Scan for the cell matching the given text and deliver its (X, Y) coordinate at center. 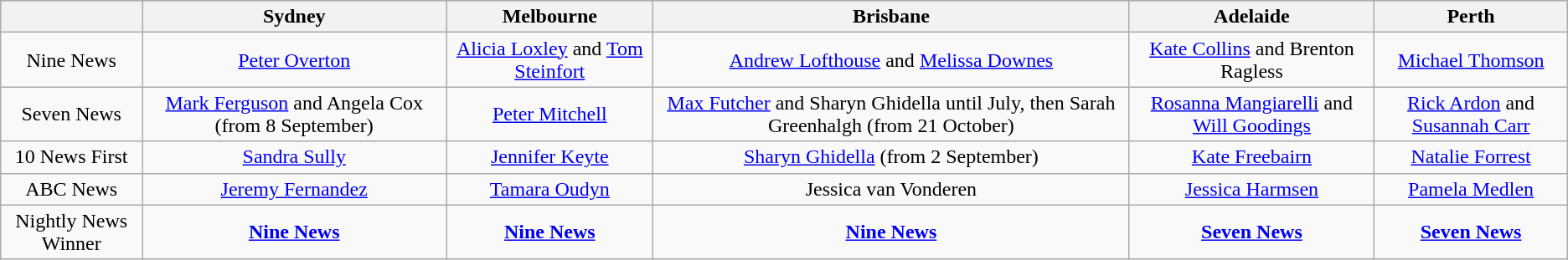
Sydney (295, 17)
Adelaide (1251, 17)
ABC News (72, 189)
Kate Freebairn (1251, 157)
Pamela Medlen (1471, 189)
Peter Overton (295, 60)
Kate Collins and Brenton Ragless (1251, 60)
Jessica Harmsen (1251, 189)
Sandra Sully (295, 157)
Andrew Lofthouse and Melissa Downes (891, 60)
Rosanna Mangiarelli and Will Goodings (1251, 114)
Sharyn Ghidella (from 2 September) (891, 157)
Melbourne (549, 17)
Alicia Loxley and Tom Steinfort (549, 60)
Nightly News Winner (72, 232)
Perth (1471, 17)
Jennifer Keyte (549, 157)
10 News First (72, 157)
Jessica van Vonderen (891, 189)
Rick Ardon and Susannah Carr (1471, 114)
Jeremy Fernandez (295, 189)
Tamara Oudyn (549, 189)
Michael Thomson (1471, 60)
Brisbane (891, 17)
Max Futcher and Sharyn Ghidella until July, then Sarah Greenhalgh (from 21 October) (891, 114)
Natalie Forrest (1471, 157)
Peter Mitchell (549, 114)
Mark Ferguson and Angela Cox (from 8 September) (295, 114)
